Identify which cell holds the provided text, then report its [X, Y] central coordinate. 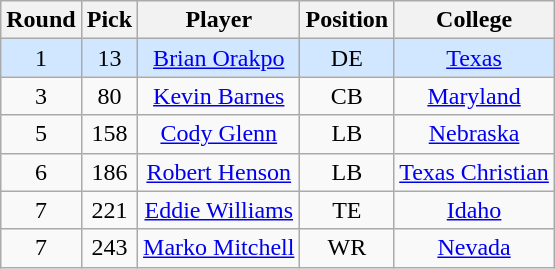
3 [41, 96]
221 [109, 210]
158 [109, 134]
1 [41, 58]
243 [109, 248]
TE [347, 210]
6 [41, 172]
DE [347, 58]
Eddie Williams [219, 210]
Cody Glenn [219, 134]
Maryland [474, 96]
5 [41, 134]
80 [109, 96]
Nebraska [474, 134]
Texas Christian [474, 172]
Brian Orakpo [219, 58]
Idaho [474, 210]
Player [219, 20]
Robert Henson [219, 172]
Pick [109, 20]
Texas [474, 58]
Position [347, 20]
186 [109, 172]
Kevin Barnes [219, 96]
13 [109, 58]
College [474, 20]
WR [347, 248]
Round [41, 20]
CB [347, 96]
Marko Mitchell [219, 248]
Nevada [474, 248]
